Capture the cell that displays the provided text and extract its (x, y) central coordinate. 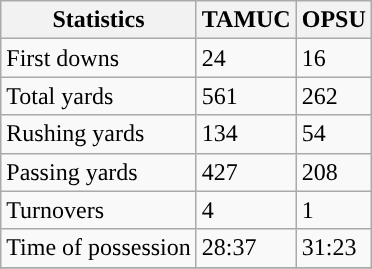
54 (334, 134)
134 (246, 134)
4 (246, 210)
1 (334, 210)
Passing yards (99, 172)
Total yards (99, 96)
24 (246, 58)
28:37 (246, 248)
208 (334, 172)
Turnovers (99, 210)
561 (246, 96)
427 (246, 172)
31:23 (334, 248)
Time of possession (99, 248)
OPSU (334, 20)
16 (334, 58)
Statistics (99, 20)
TAMUC (246, 20)
262 (334, 96)
Rushing yards (99, 134)
First downs (99, 58)
